Detect which cell encompasses the target text, then output its (x, y) center coordinate. 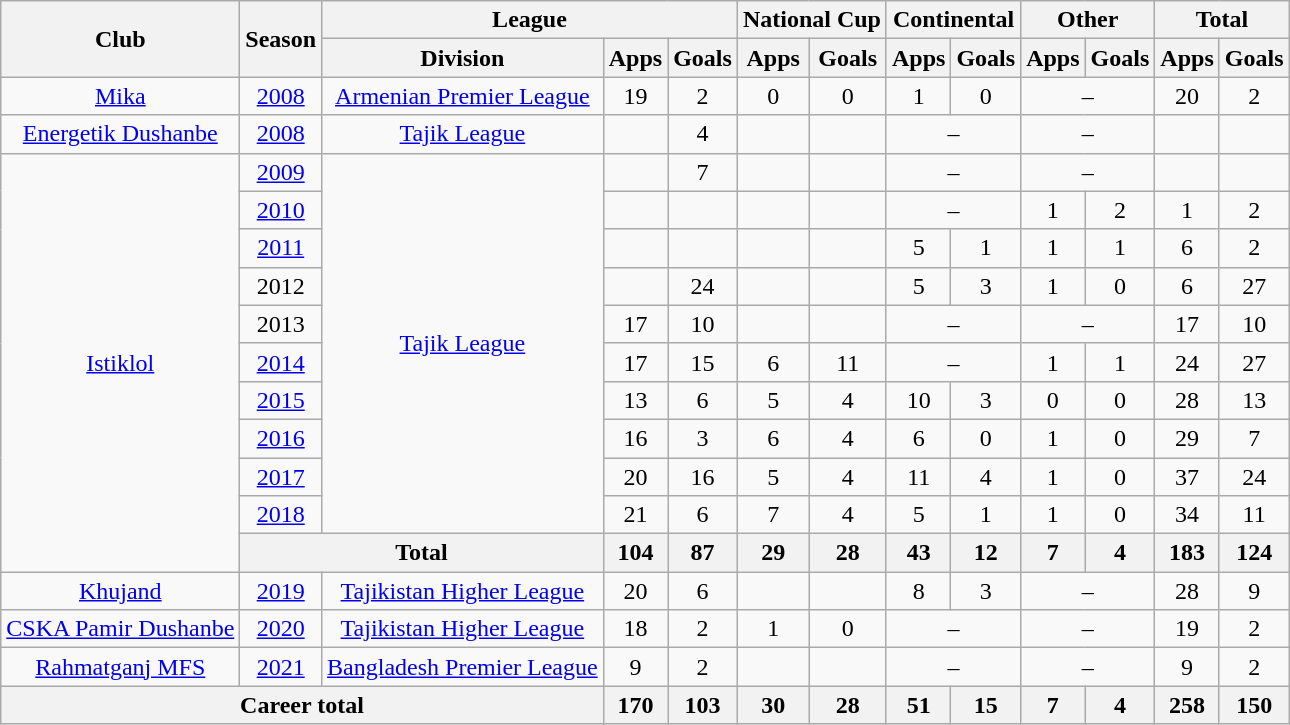
CSKA Pamir Dushanbe (120, 629)
150 (1254, 705)
Season (281, 39)
Continental (953, 20)
Division (463, 58)
Energetik Dushanbe (120, 134)
51 (918, 705)
2015 (281, 400)
Club (120, 39)
43 (918, 553)
2013 (281, 324)
League (530, 20)
2010 (281, 210)
104 (635, 553)
34 (1187, 515)
87 (703, 553)
18 (635, 629)
21 (635, 515)
2021 (281, 667)
37 (1187, 477)
Armenian Premier League (463, 96)
258 (1187, 705)
Khujand (120, 591)
30 (773, 705)
Mika (120, 96)
2018 (281, 515)
124 (1254, 553)
170 (635, 705)
2017 (281, 477)
2011 (281, 248)
103 (703, 705)
8 (918, 591)
National Cup (812, 20)
2012 (281, 286)
12 (986, 553)
2016 (281, 438)
183 (1187, 553)
2014 (281, 362)
Istiklol (120, 362)
2009 (281, 172)
Rahmatganj MFS (120, 667)
2019 (281, 591)
2020 (281, 629)
Career total (302, 705)
Bangladesh Premier League (463, 667)
Other (1088, 20)
